From the cell containing the given text, extract its center point as (X, Y) coordinate. 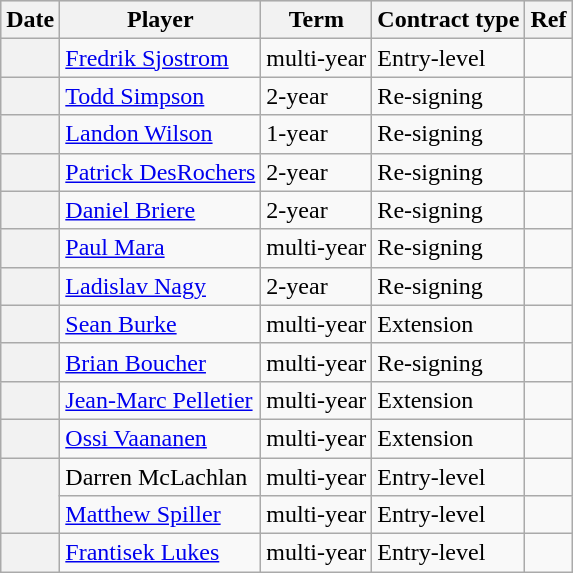
Date (30, 20)
1-year (316, 134)
Ref (548, 20)
Fredrik Sjostrom (160, 58)
Brian Boucher (160, 362)
Patrick DesRochers (160, 172)
Daniel Briere (160, 210)
Term (316, 20)
Jean-Marc Pelletier (160, 400)
Sean Burke (160, 324)
Darren McLachlan (160, 477)
Paul Mara (160, 248)
Matthew Spiller (160, 515)
Player (160, 20)
Ossi Vaananen (160, 438)
Frantisek Lukes (160, 553)
Landon Wilson (160, 134)
Contract type (448, 20)
Todd Simpson (160, 96)
Ladislav Nagy (160, 286)
